Find where the given text appears and provide that cell's center as [X, Y] coordinate. 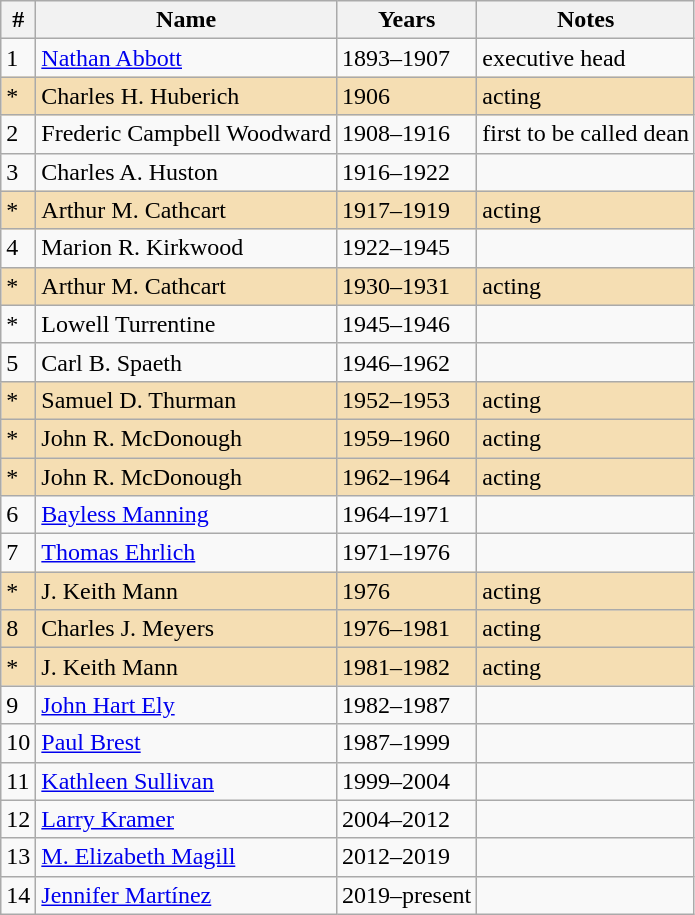
1999–2004 [406, 781]
Charles J. Meyers [186, 629]
2 [18, 134]
executive head [586, 58]
Nathan Abbott [186, 58]
Name [186, 20]
1976–1981 [406, 629]
1964–1971 [406, 515]
Marion R. Kirkwood [186, 248]
Larry Kramer [186, 819]
11 [18, 781]
Years [406, 20]
10 [18, 743]
Notes [586, 20]
2019–present [406, 895]
Samuel D. Thurman [186, 400]
1987–1999 [406, 743]
7 [18, 553]
1946–1962 [406, 362]
1917–1919 [406, 210]
Frederic Campbell Woodward [186, 134]
14 [18, 895]
Bayless Manning [186, 515]
1930–1931 [406, 286]
1971–1976 [406, 553]
4 [18, 248]
Jennifer Martínez [186, 895]
1906 [406, 96]
3 [18, 172]
1952–1953 [406, 400]
1976 [406, 591]
Kathleen Sullivan [186, 781]
1981–1982 [406, 667]
Carl B. Spaeth [186, 362]
9 [18, 705]
1982–1987 [406, 705]
first to be called dean [586, 134]
1922–1945 [406, 248]
5 [18, 362]
8 [18, 629]
1 [18, 58]
Charles A. Huston [186, 172]
12 [18, 819]
Lowell Turrentine [186, 324]
1945–1946 [406, 324]
# [18, 20]
1959–1960 [406, 438]
Charles H. Huberich [186, 96]
Thomas Ehrlich [186, 553]
M. Elizabeth Magill [186, 857]
1908–1916 [406, 134]
13 [18, 857]
2012–2019 [406, 857]
1893–1907 [406, 58]
1962–1964 [406, 477]
2004–2012 [406, 819]
John Hart Ely [186, 705]
Paul Brest [186, 743]
6 [18, 515]
1916–1922 [406, 172]
